Output the [x, y] coordinate of the center of the cell containing the given text.  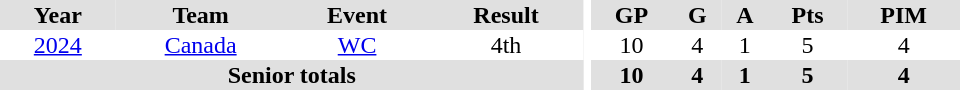
Team [201, 15]
Canada [201, 45]
Result [506, 15]
4th [506, 45]
Pts [808, 15]
Event [358, 15]
PIM [904, 15]
GP [631, 15]
WC [358, 45]
Year [58, 15]
G [698, 15]
Senior totals [292, 75]
A [745, 15]
2024 [58, 45]
